Provide the [X, Y] coordinate of the cell's center where the given text is located.  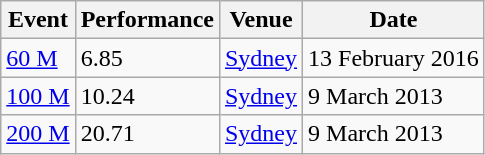
Date [394, 20]
20.71 [147, 134]
13 February 2016 [394, 58]
6.85 [147, 58]
100 M [38, 96]
Venue [260, 20]
Event [38, 20]
200 M [38, 134]
10.24 [147, 96]
60 M [38, 58]
Performance [147, 20]
